Search for the cell housing the specified text and yield its [x, y] center coordinate. 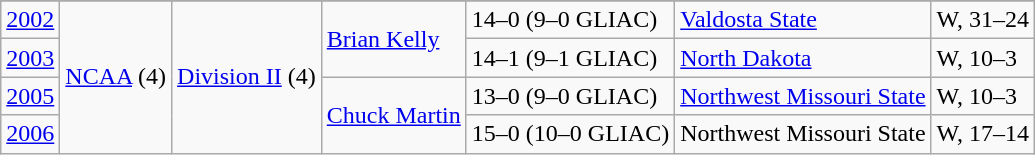
NCAA (4) [116, 77]
13–0 (9–0 GLIAC) [570, 96]
2002 [30, 20]
2003 [30, 58]
14–0 (9–0 GLIAC) [570, 20]
Division II (4) [247, 77]
2006 [30, 134]
15–0 (10–0 GLIAC) [570, 134]
Brian Kelly [394, 39]
W, 17–14 [983, 134]
Chuck Martin [394, 115]
North Dakota [803, 58]
Valdosta State [803, 20]
14–1 (9–1 GLIAC) [570, 58]
2005 [30, 96]
W, 31–24 [983, 20]
